Find where the given text appears and provide that cell's center as (X, Y) coordinate. 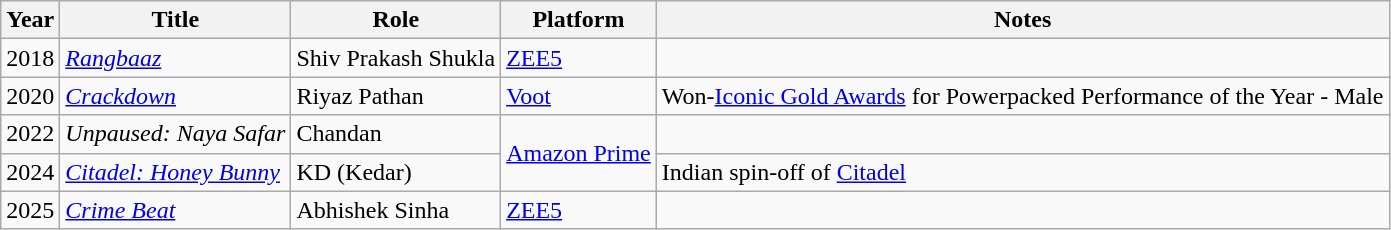
Year (30, 20)
Title (176, 20)
2022 (30, 134)
Voot (579, 96)
2020 (30, 96)
Rangbaaz (176, 58)
Notes (1022, 20)
Crime Beat (176, 210)
Crackdown (176, 96)
Won-Iconic Gold Awards for Powerpacked Performance of the Year - Male (1022, 96)
Shiv Prakash Shukla (396, 58)
KD (Kedar) (396, 172)
Chandan (396, 134)
Riyaz Pathan (396, 96)
2018 (30, 58)
Unpaused: Naya Safar (176, 134)
2024 (30, 172)
Citadel: Honey Bunny (176, 172)
Role (396, 20)
Indian spin-off of Citadel (1022, 172)
2025 (30, 210)
Platform (579, 20)
Abhishek Sinha (396, 210)
Amazon Prime (579, 153)
